Locate the cell with the specified text and output its [X, Y] center coordinate. 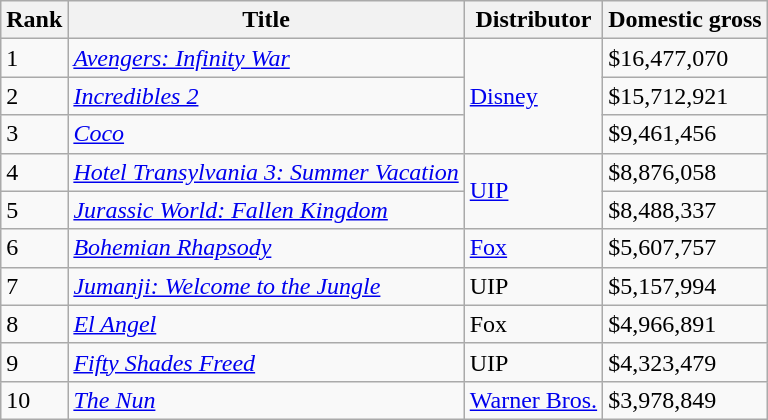
Jurassic World: Fallen Kingdom [266, 210]
Title [266, 20]
5 [34, 210]
Incredibles 2 [266, 96]
9 [34, 362]
Disney [533, 96]
2 [34, 96]
$16,477,070 [686, 58]
Warner Bros. [533, 400]
$15,712,921 [686, 96]
Distributor [533, 20]
$3,978,849 [686, 400]
$4,966,891 [686, 324]
The Nun [266, 400]
Rank [34, 20]
10 [34, 400]
Domestic gross [686, 20]
$4,323,479 [686, 362]
6 [34, 248]
3 [34, 134]
Bohemian Rhapsody [266, 248]
$9,461,456 [686, 134]
El Angel [266, 324]
4 [34, 172]
$5,607,757 [686, 248]
$8,488,337 [686, 210]
$5,157,994 [686, 286]
7 [34, 286]
Avengers: Infinity War [266, 58]
8 [34, 324]
Coco [266, 134]
Hotel Transylvania 3: Summer Vacation [266, 172]
Jumanji: Welcome to the Jungle [266, 286]
Fifty Shades Freed [266, 362]
1 [34, 58]
$8,876,058 [686, 172]
